Capture the cell that displays the provided text and extract its [x, y] central coordinate. 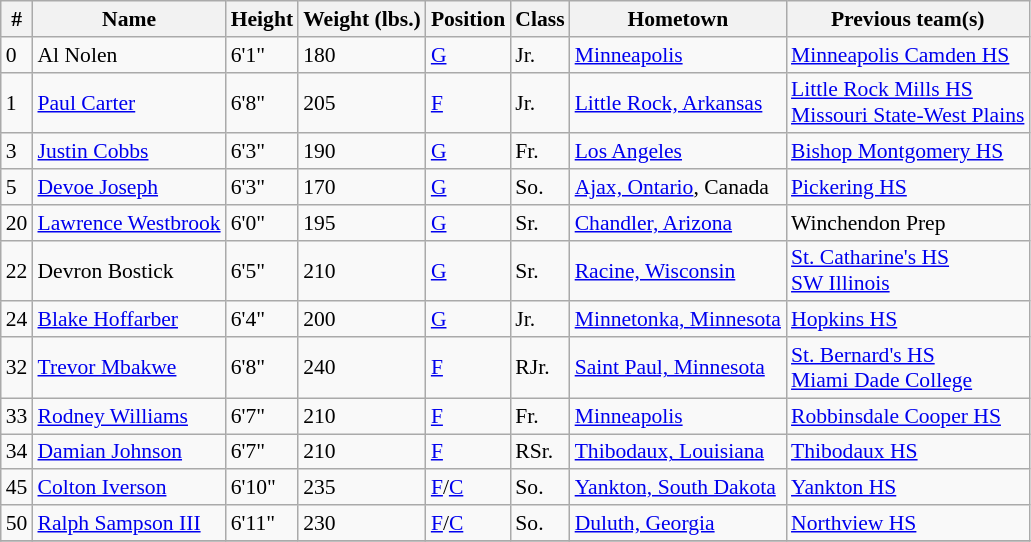
Thibodaux HS [908, 452]
Height [262, 19]
RJr. [540, 368]
Little Rock, Arkansas [678, 102]
20 [17, 223]
St. Bernard's HSMiami Dade College [908, 368]
Al Nolen [128, 55]
1 [17, 102]
Devron Bostick [128, 270]
235 [362, 488]
Minnetonka, Minnesota [678, 320]
34 [17, 452]
6'5" [262, 270]
190 [362, 152]
3 [17, 152]
Hopkins HS [908, 320]
Trevor Mbakwe [128, 368]
Northview HS [908, 523]
Weight (lbs.) [362, 19]
Winchendon Prep [908, 223]
Lawrence Westbrook [128, 223]
Ajax, Ontario, Canada [678, 187]
Yankton HS [908, 488]
Los Angeles [678, 152]
Robbinsdale Cooper HS [908, 416]
230 [362, 523]
Thibodaux, Louisiana [678, 452]
5 [17, 187]
Class [540, 19]
6'11" [262, 523]
6'1" [262, 55]
Duluth, Georgia [678, 523]
Previous team(s) [908, 19]
# [17, 19]
200 [362, 320]
32 [17, 368]
33 [17, 416]
Pickering HS [908, 187]
Blake Hoffarber [128, 320]
6'10" [262, 488]
22 [17, 270]
0 [17, 55]
Rodney Williams [128, 416]
195 [362, 223]
Chandler, Arizona [678, 223]
170 [362, 187]
50 [17, 523]
Devoe Joseph [128, 187]
Position [468, 19]
RSr. [540, 452]
6'4" [262, 320]
Damian Johnson [128, 452]
Hometown [678, 19]
6'0" [262, 223]
St. Catharine's HSSW Illinois [908, 270]
240 [362, 368]
205 [362, 102]
45 [17, 488]
Little Rock Mills HSMissouri State-West Plains [908, 102]
Bishop Montgomery HS [908, 152]
Justin Cobbs [128, 152]
Colton Iverson [128, 488]
24 [17, 320]
Racine, Wisconsin [678, 270]
Saint Paul, Minnesota [678, 368]
Paul Carter [128, 102]
Yankton, South Dakota [678, 488]
Name [128, 19]
Ralph Sampson III [128, 523]
Minneapolis Camden HS [908, 55]
180 [362, 55]
